Capture the cell that displays the provided text and extract its (X, Y) central coordinate. 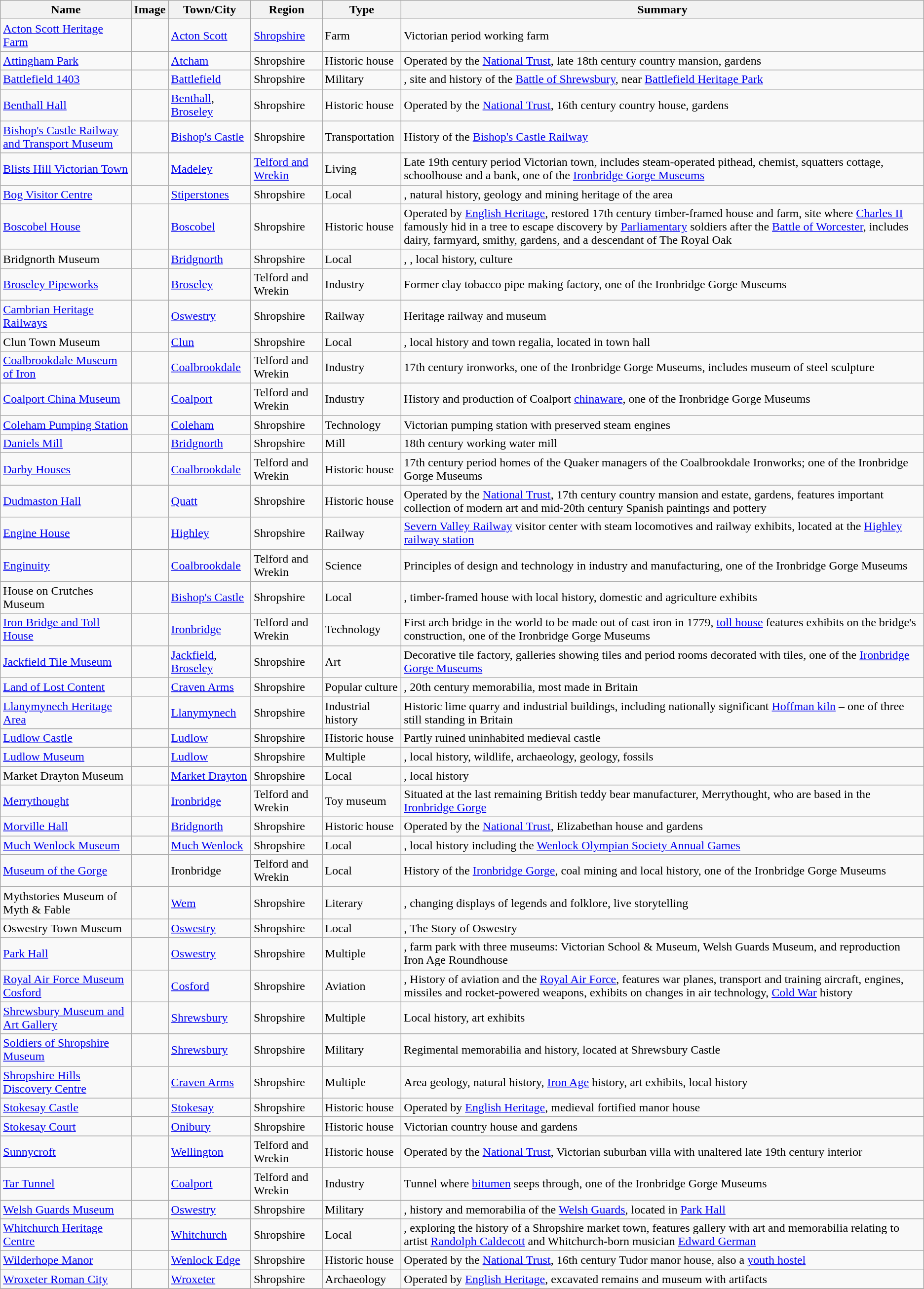
Darby Houses (66, 469)
House on Crutches Museum (66, 597)
Battlefield 1403 (66, 79)
Oswestry Town Museum (66, 928)
, timber-framed house with local history, domestic and agriculture exhibits (662, 597)
History of the Ironbridge Gorge, coal mining and local history, one of the Ironbridge Gorge Museums (662, 871)
Tar Tunnel (66, 1183)
Bishop's Castle Railway and Transport Museum (66, 137)
Daniels Mill (66, 444)
Stiperstones (209, 194)
Coleham (209, 425)
Tunnel where bitumen seeps through, one of the Ironbridge Gorge Museums (662, 1183)
Engine House (66, 533)
Boscobel House (66, 227)
Coalport China Museum (66, 400)
18th century working water mill (662, 444)
, natural history, geology and mining heritage of the area (662, 194)
Park Hall (66, 953)
Image (150, 10)
Acton Scott Heritage Farm (66, 36)
Summary (662, 10)
, history and memorabilia of the Welsh Guards, located in Park Hall (662, 1210)
Operated by the National Trust, Elizabethan house and gardens (662, 827)
Cambrian Heritage Railways (66, 316)
Shrewsbury Museum and Art Gallery (66, 1018)
Wem (209, 903)
Benthall, Broseley (209, 105)
Operated by the National Trust, Victorian suburban villa with unaltered late 19th century interior (662, 1152)
Situated at the last remaining British teddy bear manufacturer, Merrythought, who are based in the Ironbridge Gorge (662, 801)
Transportation (362, 137)
Sunnycroft (66, 1152)
Operated by the National Trust, late 18th century country mansion, gardens (662, 61)
Victorian country house and gardens (662, 1126)
History of the Bishop's Castle Railway (662, 137)
Stokesay Court (66, 1126)
, farm park with three museums: Victorian School & Museum, Welsh Guards Museum, and reproduction Iron Age Roundhouse (662, 953)
Science (362, 566)
Shropshire Hills Discovery Centre (66, 1082)
Ludlow Castle (66, 738)
17th century period homes of the Quaker managers of the Coalbrookdale Ironworks; one of the Ironbridge Gorge Museums (662, 469)
Stokesay (209, 1107)
Aviation (362, 986)
Decorative tile factory, galleries showing tiles and period rooms decorated with tiles, one of the Ironbridge Gorge Museums (662, 661)
Atcham (209, 61)
Heritage railway and museum (662, 316)
Area geology, natural history, Iron Age history, art exhibits, local history (662, 1082)
Former clay tobacco pipe making factory, one of the Ironbridge Gorge Museums (662, 284)
Wroxeter Roman City (66, 1279)
, local history and town regalia, located in town hall (662, 342)
Quatt (209, 501)
Morville Hall (66, 827)
Royal Air Force Museum Cosford (66, 986)
Historic lime quarry and industrial buildings, including nationally significant Hoffman kiln – one of three still standing in Britain (662, 713)
Coleham Pumping Station (66, 425)
Jackfield, Broseley (209, 661)
Bog Visitor Centre (66, 194)
Dudmaston Hall (66, 501)
, local history, wildlife, archaeology, geology, fossils (662, 757)
Mythstories Museum of Myth & Fable (66, 903)
Stokesay Castle (66, 1107)
Land of Lost Content (66, 687)
, site and history of the Battle of Shrewsbury, near Battlefield Heritage Park (662, 79)
Broseley (209, 284)
Literary (362, 903)
Living (362, 169)
Whitchurch Heritage Centre (66, 1235)
Market Drayton (209, 775)
Operated by English Heritage, excavated remains and museum with artifacts (662, 1279)
Archaeology (362, 1279)
Operated by the National Trust, 16th century Tudor manor house, also a youth hostel (662, 1260)
Clun Town Museum (66, 342)
, changing displays of legends and folklore, live storytelling (662, 903)
Cosford (209, 986)
Museum of the Gorge (66, 871)
History and production of Coalport chinaware, one of the Ironbridge Gorge Museums (662, 400)
Madeley (209, 169)
Farm (362, 36)
, 20th century memorabilia, most made in Britain (662, 687)
Acton Scott (209, 36)
, The Story of Oswestry (662, 928)
Much Wenlock Museum (66, 845)
Broseley Pipeworks (66, 284)
Clun (209, 342)
Wellington (209, 1152)
Town/City (209, 10)
Industrial history (362, 713)
Whitchurch (209, 1235)
Region (286, 10)
17th century ironworks, one of the Ironbridge Gorge Museums, includes museum of steel sculpture (662, 367)
Market Drayton Museum (66, 775)
Llanymynech (209, 713)
Llanymynech Heritage Area (66, 713)
Highley (209, 533)
Welsh Guards Museum (66, 1210)
Local history, art exhibits (662, 1018)
Victorian period working farm (662, 36)
Merrythought (66, 801)
Severn Valley Railway visitor center with steam locomotives and railway exhibits, located at the Highley railway station (662, 533)
Mill (362, 444)
Blists Hill Victorian Town (66, 169)
Operated by English Heritage, medieval fortified manor house (662, 1107)
Boscobel (209, 227)
Battlefield (209, 79)
Wroxeter (209, 1279)
Coalbrookdale Museum of Iron (66, 367)
Name (66, 10)
Attingham Park (66, 61)
Popular culture (362, 687)
Victorian pumping station with preserved steam engines (662, 425)
Regimental memorabilia and history, located at Shrewsbury Castle (662, 1050)
Iron Bridge and Toll House (66, 630)
Enginuity (66, 566)
Bridgnorth Museum (66, 259)
Soldiers of Shropshire Museum (66, 1050)
Much Wenlock (209, 845)
Partly ruined uninhabited medieval castle (662, 738)
, , local history, culture (662, 259)
Art (362, 661)
Wilderhope Manor (66, 1260)
Toy museum (362, 801)
, local history (662, 775)
Wenlock Edge (209, 1260)
Operated by the National Trust, 16th century country house, gardens (662, 105)
Jackfield Tile Museum (66, 661)
Onibury (209, 1126)
Principles of design and technology in industry and manufacturing, one of the Ironbridge Gorge Museums (662, 566)
Ludlow Museum (66, 757)
Benthall Hall (66, 105)
, local history including the Wenlock Olympian Society Annual Games (662, 845)
Type (362, 10)
